Provide the [x, y] coordinate of the cell's center where the given text is located.  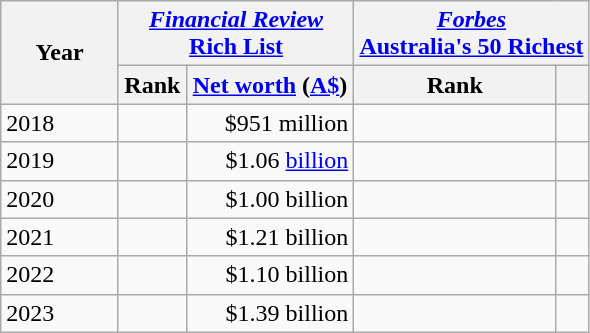
$1.21 billion [270, 237]
Net worth (A$) [270, 85]
2023 [60, 313]
Financial ReviewRich List [236, 34]
2022 [60, 275]
2021 [60, 237]
ForbesAustralia's 50 Richest [472, 34]
$1.10 billion [270, 275]
$951 million [270, 123]
$1.39 billion [270, 313]
$1.00 billion [270, 199]
2020 [60, 199]
$1.06 billion [270, 161]
Year [60, 52]
2018 [60, 123]
2019 [60, 161]
